Return the (x, y) coordinate for the center point of the cell that contains the specified text.  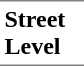
Street Level (42, 33)
